Identify which cell holds the provided text, then report its [X, Y] central coordinate. 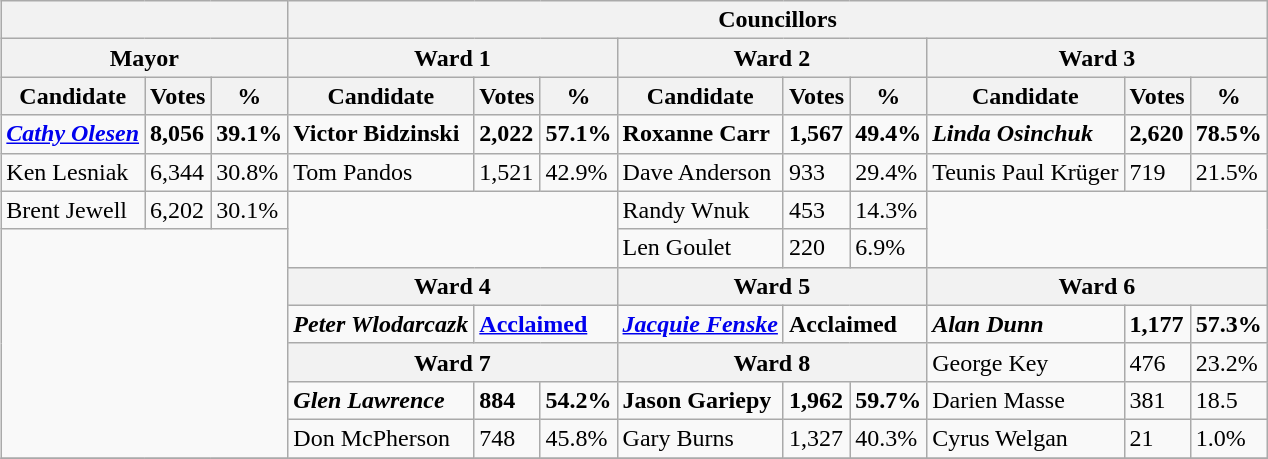
Cyrus Welgan [1026, 438]
933 [816, 172]
54.2% [578, 400]
1,521 [507, 172]
Randy Wnuk [700, 210]
57.3% [1228, 324]
6,344 [178, 172]
30.1% [250, 210]
Roxanne Carr [700, 134]
453 [816, 210]
Linda Osinchuk [1026, 134]
719 [1157, 172]
Gary Burns [700, 438]
Dave Anderson [700, 172]
6,202 [178, 210]
42.9% [578, 172]
1,177 [1157, 324]
476 [1157, 362]
1.0% [1228, 438]
Don McPherson [381, 438]
Mayor [144, 58]
Cathy Olesen [73, 134]
Brent Jewell [73, 210]
Ward 1 [452, 58]
2,022 [507, 134]
23.2% [1228, 362]
Glen Lawrence [381, 400]
884 [507, 400]
1,962 [816, 400]
Jason Gariepy [700, 400]
George Key [1026, 362]
Ward 6 [1098, 286]
29.4% [888, 172]
40.3% [888, 438]
59.7% [888, 400]
45.8% [578, 438]
Alan Dunn [1026, 324]
39.1% [250, 134]
Ward 7 [452, 362]
1,567 [816, 134]
Councillors [778, 20]
Ward 5 [772, 286]
220 [816, 248]
Len Goulet [700, 248]
Peter Wlodarcazk [381, 324]
Ward 2 [772, 58]
Ward 3 [1098, 58]
18.5 [1228, 400]
748 [507, 438]
57.1% [578, 134]
Jacquie Fenske [700, 324]
78.5% [1228, 134]
8,056 [178, 134]
Victor Bidzinski [381, 134]
Teunis Paul Krüger [1026, 172]
14.3% [888, 210]
Ward 4 [452, 286]
381 [1157, 400]
Ward 8 [772, 362]
Darien Masse [1026, 400]
49.4% [888, 134]
Tom Pandos [381, 172]
2,620 [1157, 134]
30.8% [250, 172]
21 [1157, 438]
6.9% [888, 248]
Ken Lesniak [73, 172]
1,327 [816, 438]
21.5% [1228, 172]
